For the text-containing cell, return its midpoint in [X, Y] coordinate format. 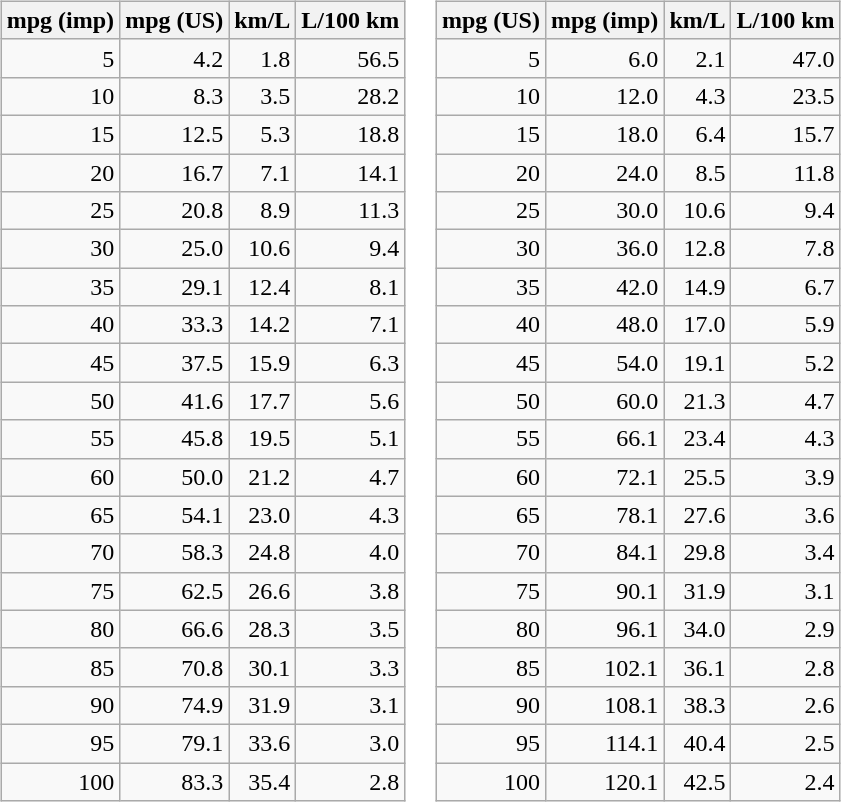
36.1 [698, 667]
66.6 [174, 629]
8.1 [350, 287]
48.0 [604, 325]
3.0 [350, 743]
6.3 [350, 363]
21.2 [262, 477]
42.5 [698, 781]
27.6 [698, 515]
3.9 [786, 477]
8.9 [262, 211]
5.6 [350, 401]
12.4 [262, 287]
24.8 [262, 553]
8.5 [698, 173]
3.6 [786, 515]
90.1 [604, 591]
114.1 [604, 743]
4.2 [174, 58]
50.0 [174, 477]
24.0 [604, 173]
84.1 [604, 553]
102.1 [604, 667]
2.9 [786, 629]
26.6 [262, 591]
28.3 [262, 629]
54.0 [604, 363]
19.1 [698, 363]
42.0 [604, 287]
96.1 [604, 629]
25.0 [174, 249]
79.1 [174, 743]
3.8 [350, 591]
41.6 [174, 401]
15.7 [786, 134]
2.1 [698, 58]
14.1 [350, 173]
66.1 [604, 439]
17.7 [262, 401]
5.2 [786, 363]
12.5 [174, 134]
29.1 [174, 287]
2.5 [786, 743]
11.8 [786, 173]
19.5 [262, 439]
29.8 [698, 553]
5.1 [350, 439]
2.4 [786, 781]
23.4 [698, 439]
40.4 [698, 743]
30.0 [604, 211]
5.9 [786, 325]
14.9 [698, 287]
28.2 [350, 96]
33.3 [174, 325]
15.9 [262, 363]
3.4 [786, 553]
120.1 [604, 781]
74.9 [174, 705]
54.1 [174, 515]
21.3 [698, 401]
36.0 [604, 249]
25.5 [698, 477]
58.3 [174, 553]
62.5 [174, 591]
23.0 [262, 515]
12.0 [604, 96]
11.3 [350, 211]
5.3 [262, 134]
45.8 [174, 439]
33.6 [262, 743]
78.1 [604, 515]
8.3 [174, 96]
70.8 [174, 667]
83.3 [174, 781]
18.0 [604, 134]
17.0 [698, 325]
1.8 [262, 58]
2.6 [786, 705]
38.3 [698, 705]
35.4 [262, 781]
14.2 [262, 325]
7.8 [786, 249]
108.1 [604, 705]
6.4 [698, 134]
72.1 [604, 477]
16.7 [174, 173]
30.1 [262, 667]
6.0 [604, 58]
60.0 [604, 401]
56.5 [350, 58]
12.8 [698, 249]
47.0 [786, 58]
34.0 [698, 629]
18.8 [350, 134]
6.7 [786, 287]
37.5 [174, 363]
20.8 [174, 211]
4.0 [350, 553]
3.3 [350, 667]
23.5 [786, 96]
